From the cell containing the given text, extract its center point as (x, y) coordinate. 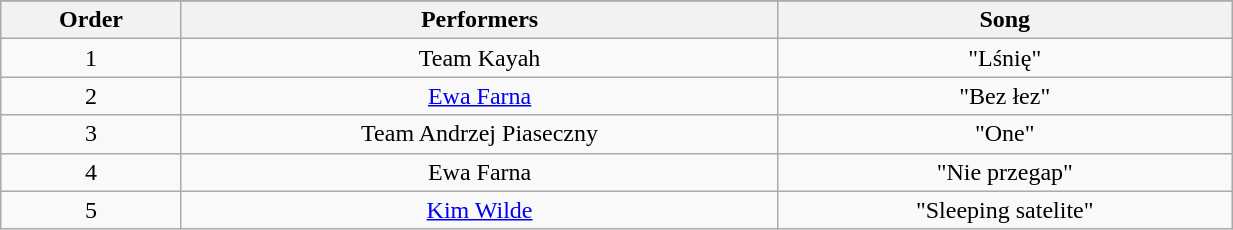
"One" (1005, 134)
"Lśnię" (1005, 58)
Team Andrzej Piaseczny (480, 134)
"Nie przegap" (1005, 172)
4 (92, 172)
1 (92, 58)
3 (92, 134)
"Sleeping satelite" (1005, 210)
Performers (480, 20)
Song (1005, 20)
2 (92, 96)
"Bez łez" (1005, 96)
Team Kayah (480, 58)
Order (92, 20)
5 (92, 210)
Kim Wilde (480, 210)
